For the text-containing cell, return its midpoint in (X, Y) coordinate format. 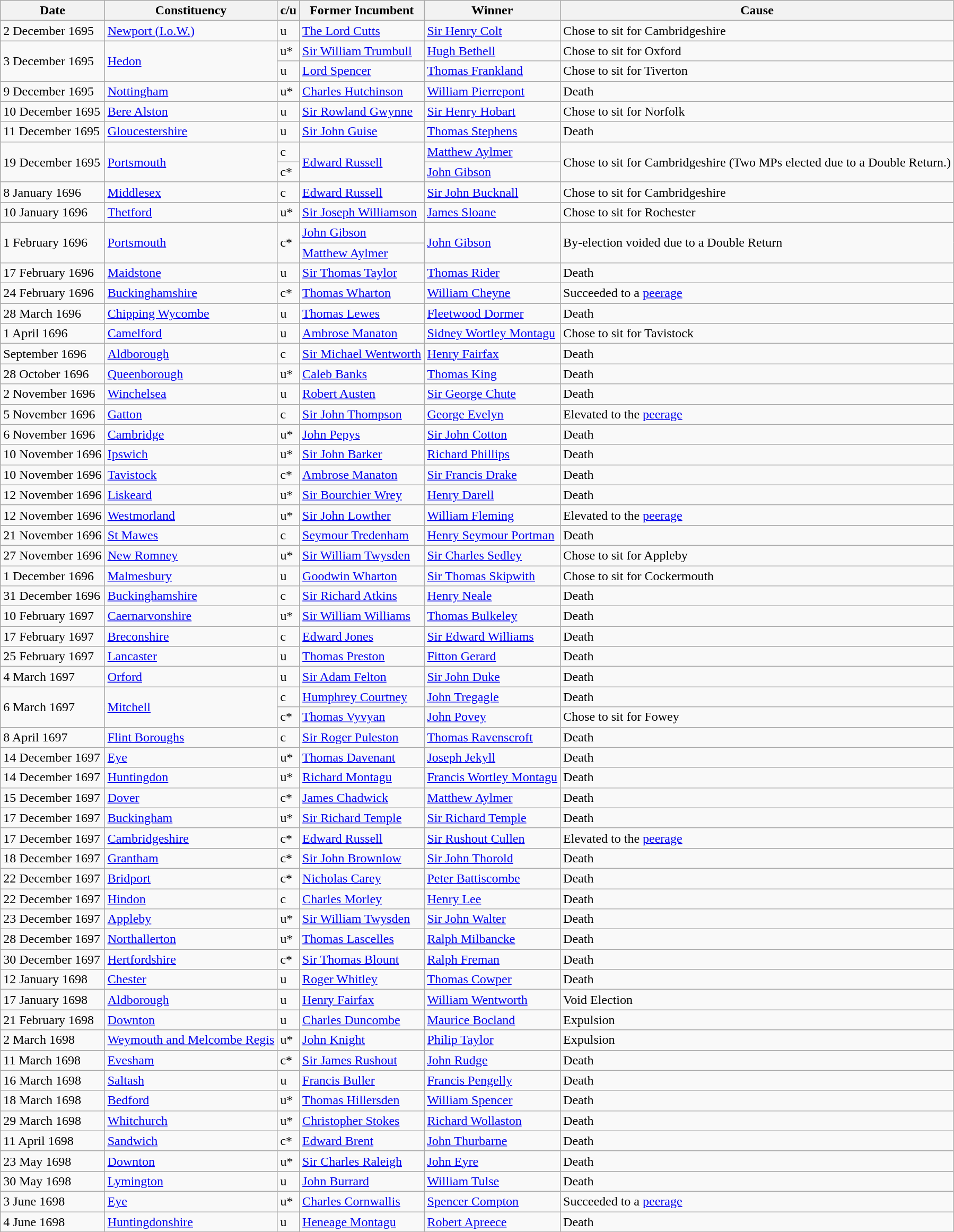
Sir John Cotton (492, 434)
Chose to sit for Appleby (757, 555)
9 December 1695 (52, 91)
Maidstone (191, 273)
30 May 1698 (52, 1181)
Cause (757, 11)
September 1696 (52, 354)
8 April 1697 (52, 737)
Chose to sit for Rochester (757, 212)
Buckingham (191, 818)
Spencer Compton (492, 1201)
Thomas Cowper (492, 980)
3 December 1695 (52, 61)
John Burrard (362, 1181)
2 December 1695 (52, 31)
Lymington (191, 1181)
Robert Apreece (492, 1221)
Sir John Guise (362, 132)
Robert Austen (362, 394)
William Pierrepont (492, 91)
Chipping Wycombe (191, 313)
William Cheyne (492, 293)
Newport (I.o.W.) (191, 31)
Sir Thomas Blount (362, 959)
4 March 1697 (52, 677)
Date (52, 11)
Hugh Bethell (492, 51)
Dover (191, 798)
Chose to sit for Tiverton (757, 71)
Northallerton (191, 939)
Nottingham (191, 91)
Charles Hutchinson (362, 91)
Sir Thomas Taylor (362, 273)
William Fleming (492, 515)
John Tregagle (492, 697)
Westmorland (191, 515)
Flint Boroughs (191, 737)
19 December 1695 (52, 162)
William Spencer (492, 1100)
17 January 1698 (52, 1000)
Cambridge (191, 434)
17 February 1696 (52, 273)
Sir William Williams (362, 616)
Thomas Preston (362, 657)
John Rudge (492, 1060)
Sir Henry Colt (492, 31)
Francis Pengelly (492, 1080)
Thomas Wharton (362, 293)
18 March 1698 (52, 1100)
Richard Montagu (362, 777)
Thomas King (492, 374)
Mitchell (191, 707)
Sir Charles Sedley (492, 555)
Henry Neale (492, 596)
Sandwich (191, 1141)
Humphrey Courtney (362, 697)
21 November 1696 (52, 535)
Queenborough (191, 374)
Winner (492, 11)
Goodwin Wharton (362, 575)
3 June 1698 (52, 1201)
Camelford (191, 334)
Lancaster (191, 657)
Bedford (191, 1100)
4 June 1698 (52, 1221)
1 December 1696 (52, 575)
Liskeard (191, 495)
Huntingdon (191, 777)
Thetford (191, 212)
27 November 1696 (52, 555)
Thomas Bulkeley (492, 616)
Sir Rowland Gwynne (362, 111)
Chose to sit for Oxford (757, 51)
Sir Henry Hobart (492, 111)
Evesham (191, 1060)
Chose to sit for Fowey (757, 717)
Seymour Tredenham (362, 535)
Sir Michael Wentworth (362, 354)
Caernarvonshire (191, 616)
2 November 1696 (52, 394)
Roger Whitley (362, 980)
Philip Taylor (492, 1040)
Nicholas Carey (362, 878)
25 February 1697 (52, 657)
Peter Battiscombe (492, 878)
c/u (288, 11)
Former Incumbent (362, 11)
Weymouth and Melcombe Regis (191, 1040)
Gloucestershire (191, 132)
Chose to sit for Cambridgeshire (Two MPs elected due to a Double Return.) (757, 162)
Constituency (191, 11)
Hindon (191, 899)
Cambridgeshire (191, 838)
Sir William Trumbull (362, 51)
Sir Charles Raleigh (362, 1161)
21 February 1698 (52, 1020)
Thomas Stephens (492, 132)
St Mawes (191, 535)
Sir George Chute (492, 394)
16 March 1698 (52, 1080)
John Thurbarne (492, 1141)
Chester (191, 980)
Henry Lee (492, 899)
Sir John Thorold (492, 858)
Thomas Frankland (492, 71)
Grantham (191, 858)
Whitchurch (191, 1121)
Gatton (191, 414)
Lord Spencer (362, 71)
12 January 1698 (52, 980)
Saltash (191, 1080)
Fleetwood Dormer (492, 313)
Sir John Brownlow (362, 858)
William Wentworth (492, 1000)
Charles Cornwallis (362, 1201)
Sir Thomas Skipwith (492, 575)
Sir John Bucknall (492, 192)
By-election voided due to a Double Return (757, 242)
Sir Adam Felton (362, 677)
Sir Roger Puleston (362, 737)
Francis Wortley Montagu (492, 777)
Chose to sit for Cockermouth (757, 575)
1 April 1696 (52, 334)
Maurice Bocland (492, 1020)
10 February 1697 (52, 616)
Edward Brent (362, 1141)
Thomas Ravenscroft (492, 737)
11 December 1695 (52, 132)
Thomas Lascelles (362, 939)
Sir John Thompson (362, 414)
John Povey (492, 717)
24 February 1696 (52, 293)
Hedon (191, 61)
10 January 1696 (52, 212)
28 March 1696 (52, 313)
23 May 1698 (52, 1161)
Thomas Rider (492, 273)
29 March 1698 (52, 1121)
Chose to sit for Norfolk (757, 111)
Bere Alston (191, 111)
Ralph Milbancke (492, 939)
Appleby (191, 919)
6 November 1696 (52, 434)
1 February 1696 (52, 242)
William Tulse (492, 1181)
Sir John Barker (362, 455)
Francis Buller (362, 1080)
Christopher Stokes (362, 1121)
Breconshire (191, 636)
Joseph Jekyll (492, 757)
Sir Richard Atkins (362, 596)
John Knight (362, 1040)
Ralph Freman (492, 959)
Richard Wollaston (492, 1121)
Sir John Walter (492, 919)
Sir Edward Williams (492, 636)
Sir James Rushout (362, 1060)
17 February 1697 (52, 636)
Charles Morley (362, 899)
23 December 1697 (52, 919)
2 March 1698 (52, 1040)
Henry Seymour Portman (492, 535)
Sir John Lowther (362, 515)
30 December 1697 (52, 959)
Chose to sit for Tavistock (757, 334)
Caleb Banks (362, 374)
Sidney Wortley Montagu (492, 334)
Henry Darell (492, 495)
Charles Duncombe (362, 1020)
Sir Joseph Williamson (362, 212)
Middlesex (191, 192)
The Lord Cutts (362, 31)
Winchelsea (191, 394)
Tavistock (191, 475)
John Eyre (492, 1161)
Sir John Duke (492, 677)
Sir Francis Drake (492, 475)
George Evelyn (492, 414)
28 December 1697 (52, 939)
15 December 1697 (52, 798)
Richard Phillips (492, 455)
Thomas Davenant (362, 757)
Hertfordshire (191, 959)
Huntingdonshire (191, 1221)
6 March 1697 (52, 707)
Fitton Gerard (492, 657)
18 December 1697 (52, 858)
28 October 1696 (52, 374)
10 December 1695 (52, 111)
James Sloane (492, 212)
Orford (191, 677)
Ipswich (191, 455)
Sir Bourchier Wrey (362, 495)
James Chadwick (362, 798)
11 April 1698 (52, 1141)
Heneage Montagu (362, 1221)
John Pepys (362, 434)
Thomas Vyvyan (362, 717)
Thomas Hillersden (362, 1100)
New Romney (191, 555)
Edward Jones (362, 636)
Sir Rushout Cullen (492, 838)
11 March 1698 (52, 1060)
Malmesbury (191, 575)
Void Election (757, 1000)
31 December 1696 (52, 596)
8 January 1696 (52, 192)
Bridport (191, 878)
Thomas Lewes (362, 313)
5 November 1696 (52, 414)
